Locate the cell with the specified text and output its [x, y] center coordinate. 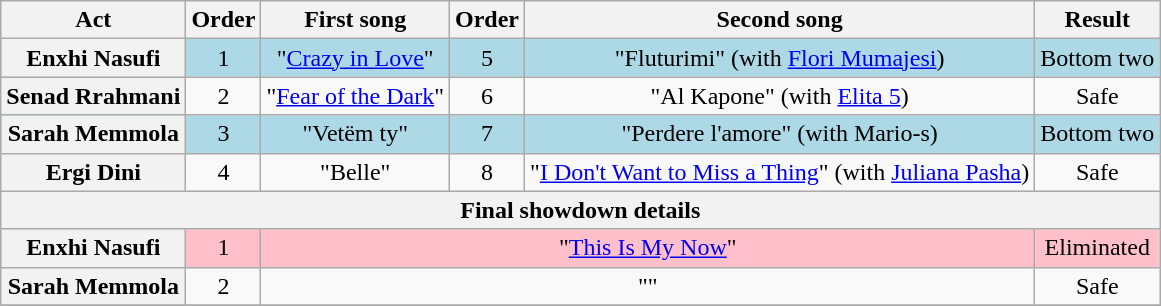
3 [224, 134]
5 [488, 58]
"Al Kapone" (with Elita 5) [780, 96]
7 [488, 134]
Result [1098, 20]
4 [224, 172]
Ergi Dini [94, 172]
Final showdown details [580, 210]
"Belle" [356, 172]
"Perdere l'amore" (with Mario-s) [780, 134]
"Crazy in Love" [356, 58]
First song [356, 20]
"I Don't Want to Miss a Thing" (with Juliana Pasha) [780, 172]
"Vetëm ty" [356, 134]
6 [488, 96]
"Fear of the Dark" [356, 96]
Eliminated [1098, 248]
Senad Rrahmani [94, 96]
Act [94, 20]
"" [648, 286]
"Fluturimi" (with Flori Mumajesi) [780, 58]
8 [488, 172]
"This Is My Now" [648, 248]
Second song [780, 20]
